Return (x, y) of the center of cell containing provided text 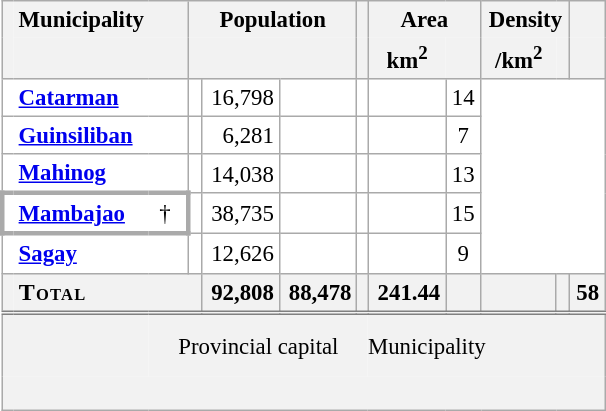
88,478 (318, 293)
Mambajao (82, 214)
Catarman (102, 98)
241.44 (407, 293)
12,626 (241, 254)
Provincial capital (258, 345)
Population (273, 20)
Density (526, 20)
km2 (407, 58)
6,281 (241, 136)
92,808 (241, 293)
† (169, 214)
14 (464, 98)
38,735 (241, 214)
9 (464, 254)
58 (588, 293)
16,798 (241, 98)
Total (108, 293)
Mahinog (102, 174)
7 (464, 136)
Area (424, 20)
14,038 (241, 174)
13 (464, 174)
Sagay (102, 254)
15 (464, 214)
/km2 (518, 58)
Guinsiliban (102, 136)
